Determine the (X, Y) coordinate at the center of the cell enclosing the given text.  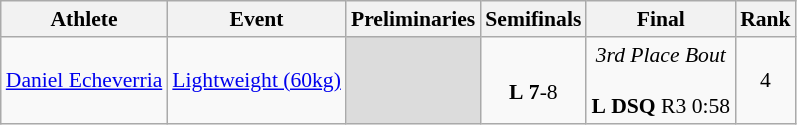
4 (766, 80)
Daniel Echeverria (84, 80)
Event (256, 19)
Lightweight (60kg) (256, 80)
Rank (766, 19)
3rd Place Bout L DSQ R3 0:58 (660, 80)
L 7-8 (533, 80)
Preliminaries (413, 19)
Athlete (84, 19)
Semifinals (533, 19)
Final (660, 19)
